Locate the cell with the specified text and output its [X, Y] center coordinate. 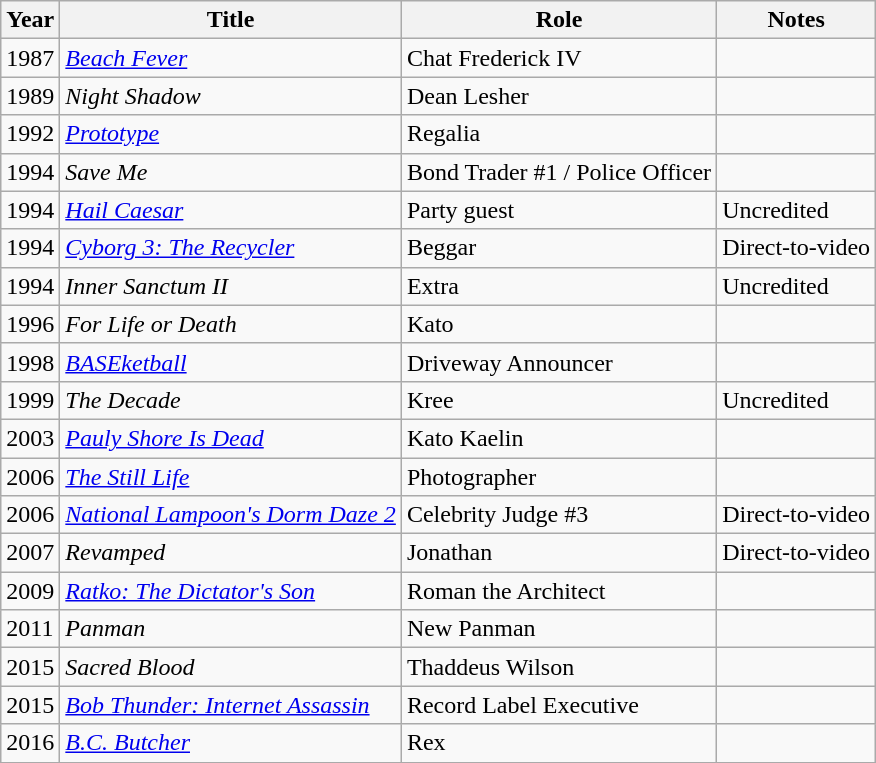
Driveway Announcer [558, 362]
National Lampoon's Dorm Daze 2 [231, 515]
2011 [30, 629]
Photographer [558, 477]
Beach Fever [231, 58]
2016 [30, 743]
Revamped [231, 553]
Extra [558, 286]
The Still Life [231, 477]
Bob Thunder: Internet Assassin [231, 705]
2007 [30, 553]
Year [30, 20]
1992 [30, 134]
Jonathan [558, 553]
Inner Sanctum II [231, 286]
BASEketball [231, 362]
Roman the Architect [558, 591]
Save Me [231, 172]
2003 [30, 438]
Ratko: The Dictator's Son [231, 591]
2009 [30, 591]
Chat Frederick IV [558, 58]
1999 [30, 400]
Hail Caesar [231, 210]
Rex [558, 743]
Regalia [558, 134]
Kree [558, 400]
1998 [30, 362]
1987 [30, 58]
For Life or Death [231, 324]
Bond Trader #1 / Police Officer [558, 172]
Prototype [231, 134]
1989 [30, 96]
Pauly Shore Is Dead [231, 438]
New Panman [558, 629]
Panman [231, 629]
Cyborg 3: The Recycler [231, 248]
Title [231, 20]
Party guest [558, 210]
Notes [796, 20]
Sacred Blood [231, 667]
1996 [30, 324]
Record Label Executive [558, 705]
The Decade [231, 400]
Kato [558, 324]
Role [558, 20]
Kato Kaelin [558, 438]
Thaddeus Wilson [558, 667]
Beggar [558, 248]
Dean Lesher [558, 96]
B.C. Butcher [231, 743]
Celebrity Judge #3 [558, 515]
Night Shadow [231, 96]
